Output the (X, Y) coordinate of the center of the cell containing the given text.  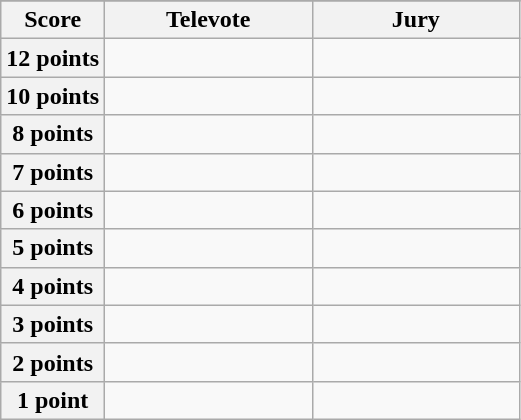
10 points (53, 96)
Jury (416, 20)
7 points (53, 172)
Score (53, 20)
Televote (209, 20)
1 point (53, 400)
8 points (53, 134)
5 points (53, 248)
3 points (53, 324)
6 points (53, 210)
4 points (53, 286)
2 points (53, 362)
12 points (53, 58)
